Detect which cell encompasses the target text, then output its [X, Y] center coordinate. 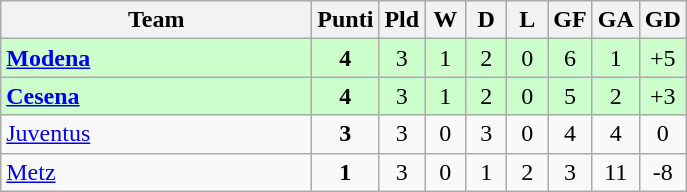
GA [616, 20]
+5 [662, 58]
-8 [662, 172]
Metz [156, 172]
GD [662, 20]
D [486, 20]
Juventus [156, 134]
Modena [156, 58]
+3 [662, 96]
GF [570, 20]
Punti [346, 20]
W [446, 20]
L [528, 20]
11 [616, 172]
Team [156, 20]
Pld [402, 20]
6 [570, 58]
5 [570, 96]
Cesena [156, 96]
